Determine the [X, Y] coordinate at the center of the cell enclosing the given text.  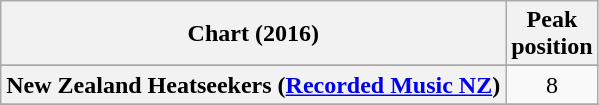
8 [552, 85]
New Zealand Heatseekers (Recorded Music NZ) [254, 85]
Chart (2016) [254, 34]
Peak position [552, 34]
